From the cell containing the given text, extract its center point as (X, Y) coordinate. 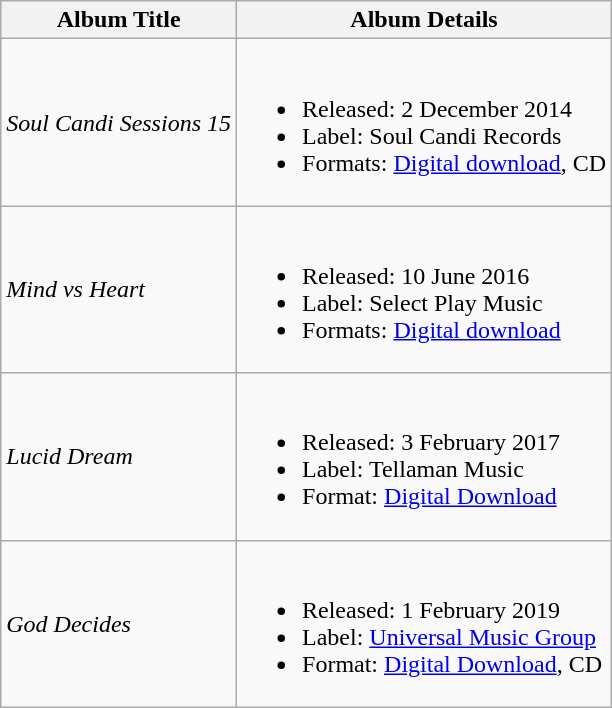
Mind vs Heart (119, 290)
Released: 2 December 2014Label: Soul Candi RecordsFormats: Digital download, CD (424, 122)
Album Details (424, 20)
God Decides (119, 624)
Soul Candi Sessions 15 (119, 122)
Released: 1 February 2019Label: Universal Music GroupFormat: Digital Download, CD (424, 624)
Album Title (119, 20)
Released: 10 June 2016Label: Select Play MusicFormats: Digital download (424, 290)
Released: 3 February 2017Label: Tellaman MusicFormat: Digital Download (424, 456)
Lucid Dream (119, 456)
